Pinpoint the cell where the given text exists, returning its [x, y] midpoint coordinate. 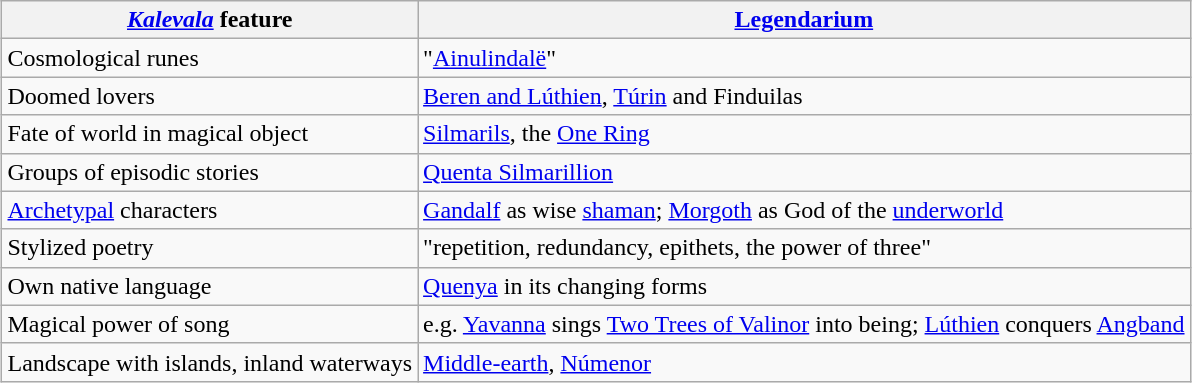
Magical power of song [210, 324]
Quenta Silmarillion [804, 172]
Quenya in its changing forms [804, 286]
Silmarils, the One Ring [804, 134]
e.g. Yavanna sings Two Trees of Valinor into being; Lúthien conquers Angband [804, 324]
Gandalf as wise shaman; Morgoth as God of the underworld [804, 210]
Middle-earth, Númenor [804, 362]
Fate of world in magical object [210, 134]
Groups of episodic stories [210, 172]
Cosmological runes [210, 58]
Doomed lovers [210, 96]
Stylized poetry [210, 248]
Beren and Lúthien, Túrin and Finduilas [804, 96]
"Ainulindalë" [804, 58]
Archetypal characters [210, 210]
"repetition, redundancy, epithets, the power of three" [804, 248]
Own native language [210, 286]
Landscape with islands, inland waterways [210, 362]
Legendarium [804, 20]
Kalevala feature [210, 20]
